From the cell containing the given text, extract its center point as [x, y] coordinate. 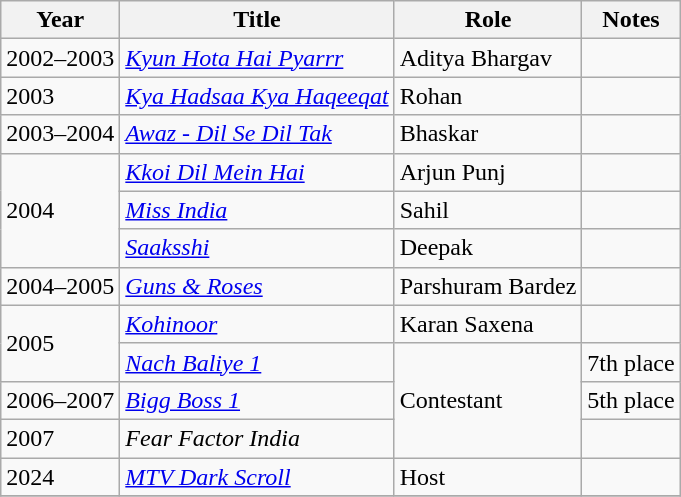
2007 [60, 438]
Contestant [488, 400]
Kkoi Dil Mein Hai [257, 172]
Title [257, 20]
Role [488, 20]
Kya Hadsaa Kya Haqeeqat [257, 96]
2002–2003 [60, 58]
Awaz - Dil Se Dil Tak [257, 134]
Saaksshi [257, 248]
Year [60, 20]
2004–2005 [60, 286]
Deepak [488, 248]
Rohan [488, 96]
Parshuram Bardez [488, 286]
Bigg Boss 1 [257, 400]
2003 [60, 96]
Karan Saxena [488, 324]
7th place [631, 362]
Bhaskar [488, 134]
Sahil [488, 210]
MTV Dark Scroll [257, 477]
5th place [631, 400]
Kyun Hota Hai Pyarrr [257, 58]
2024 [60, 477]
Nach Baliye 1 [257, 362]
2004 [60, 210]
Kohinoor [257, 324]
2006–2007 [60, 400]
Arjun Punj [488, 172]
Miss India [257, 210]
Fear Factor India [257, 438]
Guns & Roses [257, 286]
Aditya Bhargav [488, 58]
2005 [60, 343]
Notes [631, 20]
Host [488, 477]
2003–2004 [60, 134]
